From the cell containing the given text, extract its center point as [X, Y] coordinate. 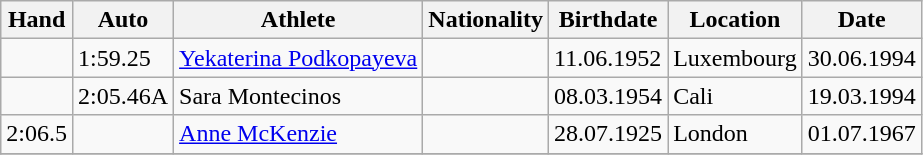
30.06.1994 [862, 58]
1:59.25 [122, 58]
London [736, 134]
Birthdate [608, 20]
Sara Montecinos [298, 96]
2:05.46A [122, 96]
Date [862, 20]
Anne McKenzie [298, 134]
11.06.1952 [608, 58]
2:06.5 [37, 134]
28.07.1925 [608, 134]
Location [736, 20]
08.03.1954 [608, 96]
Hand [37, 20]
Athlete [298, 20]
19.03.1994 [862, 96]
Nationality [486, 20]
Auto [122, 20]
01.07.1967 [862, 134]
Luxembourg [736, 58]
Cali [736, 96]
Yekaterina Podkopayeva [298, 58]
